Return the (X, Y) coordinate for the center point of the cell that contains the specified text.  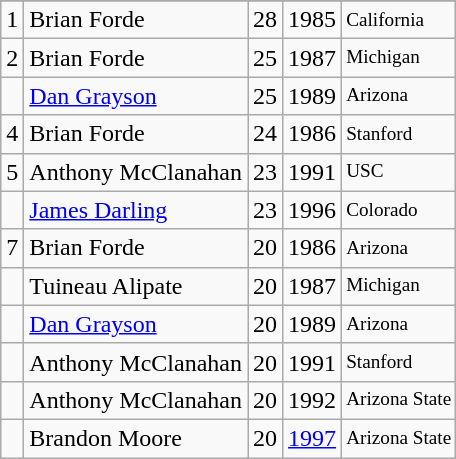
28 (266, 20)
24 (266, 134)
4 (12, 134)
James Darling (136, 210)
1985 (312, 20)
California (399, 20)
5 (12, 172)
7 (12, 248)
1997 (312, 438)
Brandon Moore (136, 438)
USC (399, 172)
Colorado (399, 210)
1996 (312, 210)
1 (12, 20)
Tuineau Alipate (136, 286)
2 (12, 58)
1992 (312, 400)
